Scan for the cell matching the given text and deliver its [X, Y] coordinate at center. 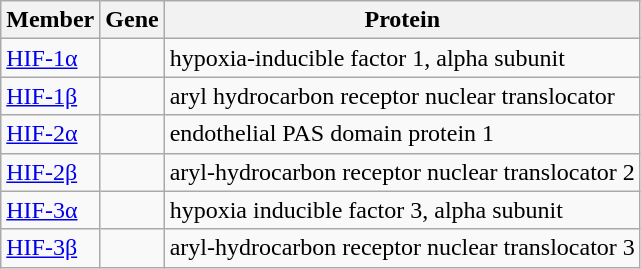
aryl hydrocarbon receptor nuclear translocator [402, 96]
hypoxia-inducible factor 1, alpha subunit [402, 58]
endothelial PAS domain protein 1 [402, 134]
HIF-1β [50, 96]
aryl-hydrocarbon receptor nuclear translocator 2 [402, 172]
Gene [132, 20]
HIF-3α [50, 210]
hypoxia inducible factor 3, alpha subunit [402, 210]
aryl-hydrocarbon receptor nuclear translocator 3 [402, 248]
Member [50, 20]
HIF-3β [50, 248]
HIF-1α [50, 58]
HIF-2β [50, 172]
Protein [402, 20]
HIF-2α [50, 134]
